Locate the cell with the specified text and output its [X, Y] center coordinate. 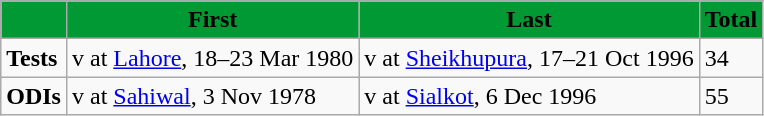
First [212, 20]
v at Sialkot, 6 Dec 1996 [529, 96]
Total [731, 20]
v at Lahore, 18–23 Mar 1980 [212, 58]
Tests [34, 58]
v at Sheikhupura, 17–21 Oct 1996 [529, 58]
34 [731, 58]
v at Sahiwal, 3 Nov 1978 [212, 96]
ODIs [34, 96]
Last [529, 20]
55 [731, 96]
